Pinpoint the cell where the given text exists, returning its (x, y) midpoint coordinate. 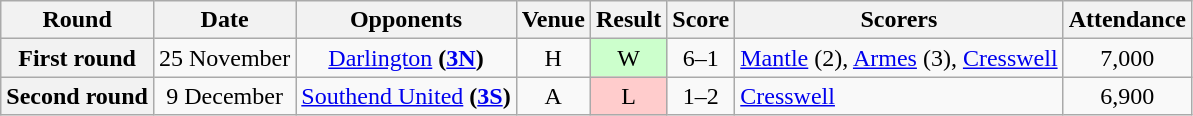
7,000 (1127, 58)
9 December (224, 96)
L (628, 96)
6–1 (701, 58)
First round (78, 58)
Southend United (3S) (406, 96)
Cresswell (899, 96)
Darlington (3N) (406, 58)
Attendance (1127, 20)
Mantle (2), Armes (3), Cresswell (899, 58)
1–2 (701, 96)
Round (78, 20)
Scorers (899, 20)
H (553, 58)
Score (701, 20)
A (553, 96)
Date (224, 20)
Opponents (406, 20)
W (628, 58)
6,900 (1127, 96)
Second round (78, 96)
25 November (224, 58)
Result (628, 20)
Venue (553, 20)
